Output the [X, Y] coordinate of the center of the cell containing the given text.  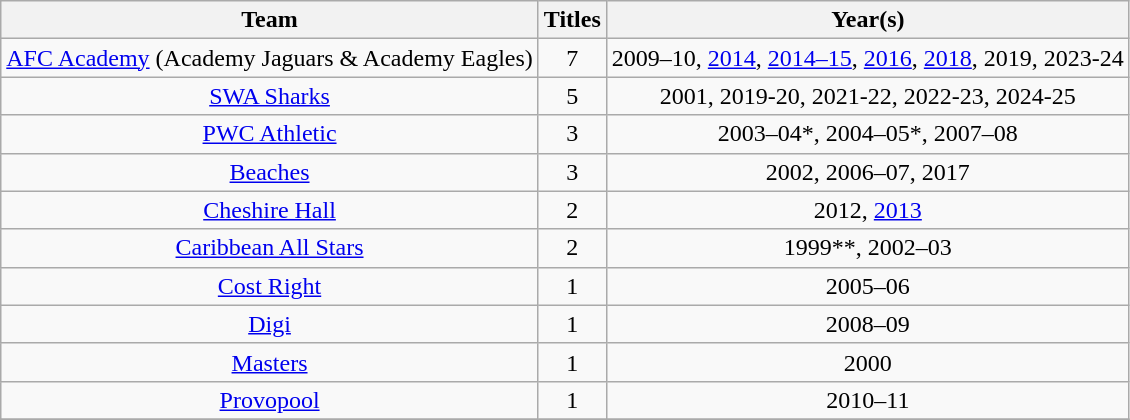
Digi [270, 324]
1999**, 2002–03 [868, 248]
2008–09 [868, 324]
Cost Right [270, 286]
2002, 2006–07, 2017 [868, 172]
2012, 2013 [868, 210]
Beaches [270, 172]
AFC Academy (Academy Jaguars & Academy Eagles) [270, 58]
Provopool [270, 400]
7 [572, 58]
2001, 2019-20, 2021-22, 2022-23, 2024-25 [868, 96]
5 [572, 96]
Caribbean All Stars [270, 248]
Cheshire Hall [270, 210]
2003–04*, 2004–05*, 2007–08 [868, 134]
2000 [868, 362]
Masters [270, 362]
Titles [572, 20]
2009–10, 2014, 2014–15, 2016, 2018, 2019, 2023-24 [868, 58]
SWA Sharks [270, 96]
Year(s) [868, 20]
Team [270, 20]
2005–06 [868, 286]
2010–11 [868, 400]
PWC Athletic [270, 134]
